From the cell containing the given text, extract its center point as [x, y] coordinate. 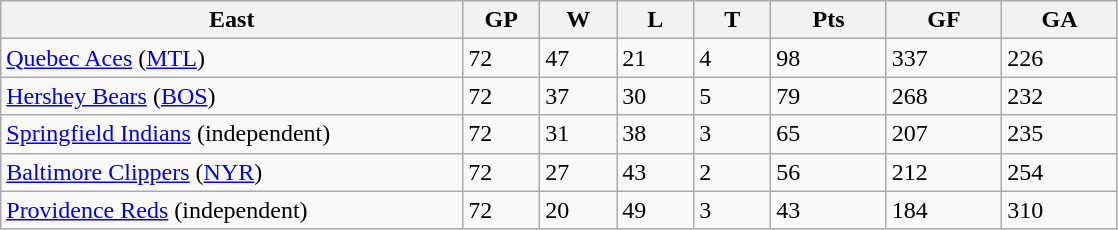
47 [578, 58]
212 [944, 172]
56 [829, 172]
337 [944, 58]
Pts [829, 20]
GA [1060, 20]
31 [578, 134]
T [732, 20]
27 [578, 172]
49 [656, 210]
20 [578, 210]
5 [732, 96]
L [656, 20]
W [578, 20]
207 [944, 134]
65 [829, 134]
2 [732, 172]
98 [829, 58]
GF [944, 20]
184 [944, 210]
Springfield Indians (independent) [232, 134]
Providence Reds (independent) [232, 210]
Hershey Bears (BOS) [232, 96]
268 [944, 96]
310 [1060, 210]
235 [1060, 134]
226 [1060, 58]
254 [1060, 172]
GP [502, 20]
37 [578, 96]
30 [656, 96]
Quebec Aces (MTL) [232, 58]
21 [656, 58]
38 [656, 134]
East [232, 20]
79 [829, 96]
Baltimore Clippers (NYR) [232, 172]
4 [732, 58]
232 [1060, 96]
